Identify which cell holds the provided text, then report its (X, Y) central coordinate. 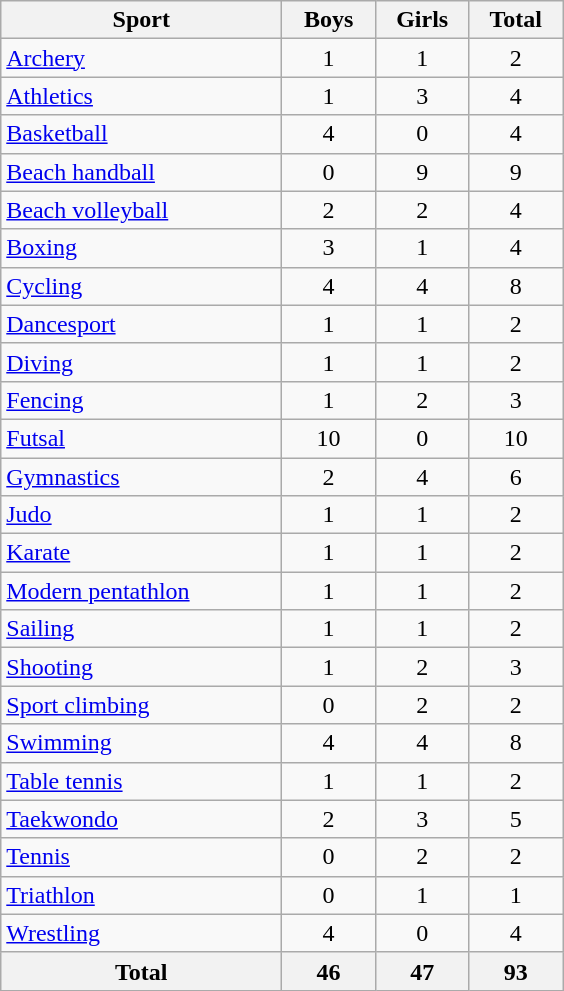
Gymnastics (142, 477)
Dancesport (142, 324)
Basketball (142, 134)
Taekwondo (142, 819)
47 (422, 971)
Athletics (142, 96)
93 (516, 971)
Beach handball (142, 172)
Shooting (142, 667)
Futsal (142, 438)
Boys (329, 20)
Judo (142, 515)
5 (516, 819)
Cycling (142, 286)
Sport (142, 20)
Girls (422, 20)
Beach volleyball (142, 210)
Tennis (142, 857)
Boxing (142, 248)
Fencing (142, 400)
Archery (142, 58)
Sailing (142, 629)
Diving (142, 362)
Swimming (142, 743)
Sport climbing (142, 705)
46 (329, 971)
6 (516, 477)
Triathlon (142, 895)
Modern pentathlon (142, 591)
Karate (142, 553)
Table tennis (142, 781)
Wrestling (142, 933)
